Scan for the cell matching the given text and deliver its (X, Y) coordinate at center. 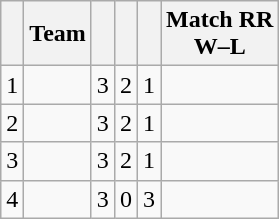
Match RR W–L (220, 34)
4 (12, 199)
Team (58, 34)
0 (126, 199)
